Output the (x, y) coordinate of the center of the cell containing the given text.  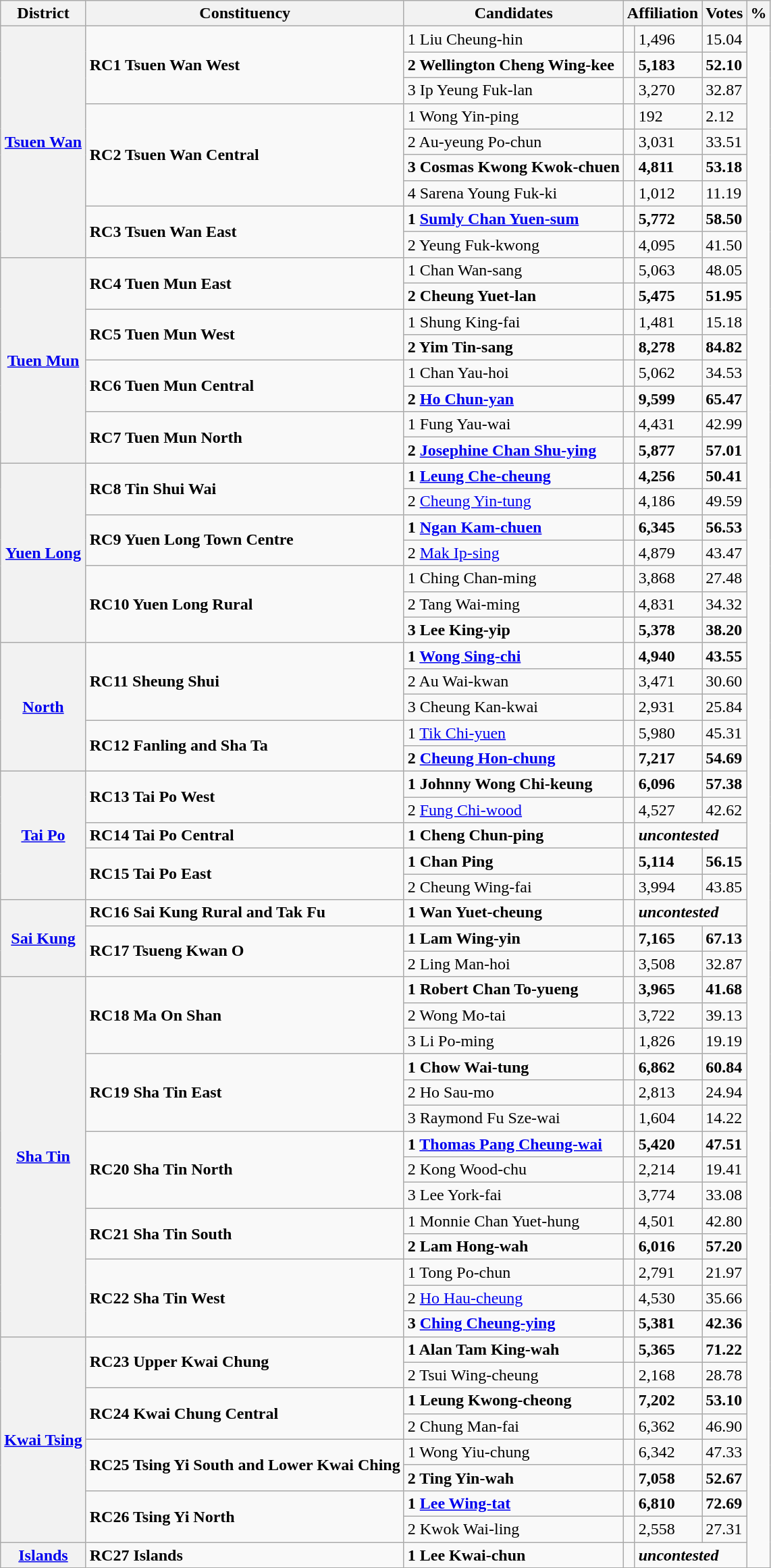
2 Au-yeung Po-chun (513, 142)
Tuen Mun (43, 360)
4,186 (668, 502)
42.99 (724, 425)
2 Kong Wood-chu (513, 1170)
2 Cheung Hon-chung (513, 759)
RC26 Tsing Yi North (244, 1516)
28.78 (724, 1375)
1 Leung Kwong-cheong (513, 1401)
Constituency (244, 13)
47.51 (724, 1144)
RC22 Sha Tin West (244, 1298)
5,365 (668, 1349)
3 Lee York-fai (513, 1195)
1 Fung Yau-wai (513, 425)
25.84 (724, 707)
Affiliation (662, 13)
7,165 (668, 938)
1 Thomas Pang Cheung-wai (513, 1144)
56.53 (724, 527)
1 Sumly Chan Yuen-sum (513, 219)
47.33 (724, 1452)
1,481 (668, 322)
Votes (724, 13)
19.41 (724, 1170)
RC3 Tsuen Wan East (244, 232)
Candidates (513, 13)
RC21 Sha Tin South (244, 1234)
41.68 (724, 990)
14.22 (724, 1118)
RC13 Tai Po West (244, 797)
27.31 (724, 1529)
57.38 (724, 784)
6,096 (668, 784)
2,931 (668, 707)
1 Ching Chan-ming (513, 578)
2 Fung Chi-wood (513, 810)
RC25 Tsing Yi South and Lower Kwai Ching (244, 1465)
38.20 (724, 630)
1 Wong Sing-chi (513, 655)
RC16 Sai Kung Rural and Tak Fu (244, 913)
4,501 (668, 1221)
1 Tik Chi-yuen (513, 732)
5,980 (668, 732)
3,868 (668, 578)
Sha Tin (43, 1157)
3,031 (668, 142)
6,345 (668, 527)
43.55 (724, 655)
4,095 (668, 244)
2,168 (668, 1375)
2 Lam Hong-wah (513, 1247)
2 Tang Wai-ming (513, 604)
5,420 (668, 1144)
6,342 (668, 1452)
54.69 (724, 759)
46.90 (724, 1426)
RC14 Tai Po Central (244, 836)
3,471 (668, 681)
1,496 (668, 39)
RC1 Tsuen Wan West (244, 65)
3,722 (668, 1015)
% (759, 13)
3 Cheung Kan-kwai (513, 707)
45.31 (724, 732)
2 Ho Chun-yan (513, 399)
1 Lee Kwai-chun (513, 1555)
RC20 Sha Tin North (244, 1170)
53.10 (724, 1401)
RC12 Fanling and Sha Ta (244, 745)
2 Cheung Yin-tung (513, 502)
4,940 (668, 655)
RC2 Tsuen Wan Central (244, 155)
RC27 Islands (244, 1555)
2,558 (668, 1529)
5,378 (668, 630)
RC9 Yuen Long Town Centre (244, 540)
65.47 (724, 399)
1,012 (668, 193)
43.47 (724, 553)
5,772 (668, 219)
4,530 (668, 1298)
3 Cosmas Kwong Kwok-chuen (513, 167)
2.12 (724, 116)
1,826 (668, 1041)
30.60 (724, 681)
5,877 (668, 450)
3 Ching Cheung-ying (513, 1324)
58.50 (724, 219)
3 Raymond Fu Sze-wai (513, 1118)
3,774 (668, 1195)
North (43, 707)
60.84 (724, 1066)
5,062 (668, 373)
3,965 (668, 990)
Tai Po (43, 836)
2,791 (668, 1272)
41.50 (724, 244)
19.19 (724, 1041)
2 Kwok Wai-ling (513, 1529)
2 Wellington Cheng Wing-kee (513, 65)
42.36 (724, 1324)
2 Cheung Wing-fai (513, 887)
4,431 (668, 425)
RC18 Ma On Shan (244, 1015)
1 Alan Tam King-wah (513, 1349)
Yuen Long (43, 553)
RC7 Tuen Mun North (244, 437)
7,058 (668, 1478)
34.32 (724, 604)
33.51 (724, 142)
27.48 (724, 578)
24.94 (724, 1092)
9,599 (668, 399)
2 Josephine Chan Shu-ying (513, 450)
49.59 (724, 502)
2 Ting Yin-wah (513, 1478)
2,214 (668, 1170)
RC10 Yuen Long Rural (244, 604)
3,508 (668, 964)
1 Monnie Chan Yuet-hung (513, 1221)
57.20 (724, 1247)
7,217 (668, 759)
Kwai Tsing (43, 1439)
2 Ling Man-hoi (513, 964)
5,063 (668, 270)
5,381 (668, 1324)
1 Chan Ping (513, 861)
1 Shung King-fai (513, 322)
4,811 (668, 167)
RC6 Tuen Mun Central (244, 386)
2 Chung Man-fai (513, 1426)
39.13 (724, 1015)
RC5 Tuen Mun West (244, 335)
Islands (43, 1555)
6,016 (668, 1247)
15.04 (724, 39)
50.41 (724, 476)
2 Yim Tin-sang (513, 348)
1 Wong Yiu-chung (513, 1452)
3 Lee King-yip (513, 630)
52.10 (724, 65)
42.62 (724, 810)
1,604 (668, 1118)
6,862 (668, 1066)
1 Chan Yau-hoi (513, 373)
3 Ip Yeung Fuk-lan (513, 90)
6,362 (668, 1426)
43.85 (724, 887)
1 Lee Wing-tat (513, 1503)
4,831 (668, 604)
52.67 (724, 1478)
2 Ho Hau-cheung (513, 1298)
5,475 (668, 296)
RC4 Tuen Mun East (244, 283)
1 Lam Wing-yin (513, 938)
Sai Kung (43, 938)
192 (668, 116)
33.08 (724, 1195)
15.18 (724, 322)
34.53 (724, 373)
56.15 (724, 861)
1 Chan Wan-sang (513, 270)
2 Tsui Wing-cheung (513, 1375)
71.22 (724, 1349)
21.97 (724, 1272)
2 Mak Ip-sing (513, 553)
1 Liu Cheung-hin (513, 39)
RC17 Tsueng Kwan O (244, 951)
RC8 Tin Shui Wai (244, 489)
2 Wong Mo-tai (513, 1015)
8,278 (668, 348)
53.18 (724, 167)
5,183 (668, 65)
1 Cheng Chun-ping (513, 836)
2 Ho Sau-mo (513, 1092)
6,810 (668, 1503)
4,527 (668, 810)
1 Ngan Kam-chuen (513, 527)
51.95 (724, 296)
11.19 (724, 193)
Tsuen Wan (43, 142)
RC23 Upper Kwai Chung (244, 1362)
4,256 (668, 476)
1 Leung Che-cheung (513, 476)
3,270 (668, 90)
84.82 (724, 348)
2,813 (668, 1092)
2 Au Wai-kwan (513, 681)
RC24 Kwai Chung Central (244, 1413)
72.69 (724, 1503)
3,994 (668, 887)
2 Yeung Fuk-kwong (513, 244)
1 Tong Po-chun (513, 1272)
1 Wan Yuet-cheung (513, 913)
7,202 (668, 1401)
3 Li Po-ming (513, 1041)
RC15 Tai Po East (244, 874)
District (43, 13)
1 Johnny Wong Chi-keung (513, 784)
4 Sarena Young Fuk-ki (513, 193)
2 Cheung Yuet-lan (513, 296)
67.13 (724, 938)
RC19 Sha Tin East (244, 1092)
1 Robert Chan To-yueng (513, 990)
42.80 (724, 1221)
48.05 (724, 270)
5,114 (668, 861)
57.01 (724, 450)
1 Wong Yin-ping (513, 116)
RC11 Sheung Shui (244, 681)
1 Chow Wai-tung (513, 1066)
4,879 (668, 553)
35.66 (724, 1298)
